Return the (X, Y) coordinate for the center point of the cell that contains the specified text.  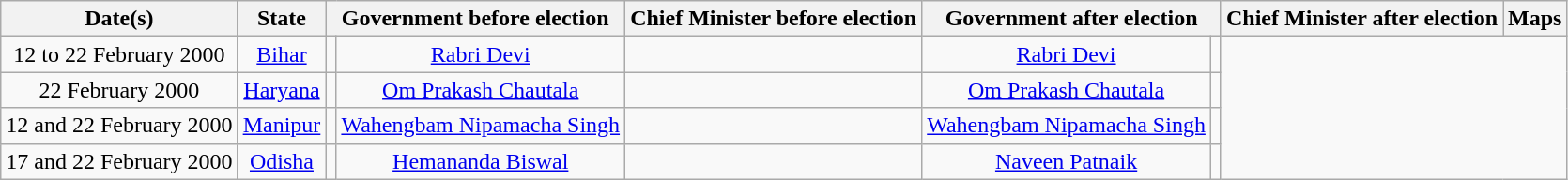
12 to 22 February 2000 (119, 54)
17 and 22 February 2000 (119, 161)
Odisha (282, 161)
Government before election (475, 19)
Chief Minister before election (774, 19)
Hemananda Biswal (481, 161)
Government after election (1072, 19)
Date(s) (119, 19)
State (282, 19)
Bihar (282, 54)
Naveen Patnaik (1067, 161)
Maps (1535, 19)
22 February 2000 (119, 90)
Chief Minister after election (1361, 19)
12 and 22 February 2000 (119, 126)
Haryana (282, 90)
Manipur (282, 126)
